Provide the (X, Y) coordinate of the cell's center where the given text is located.  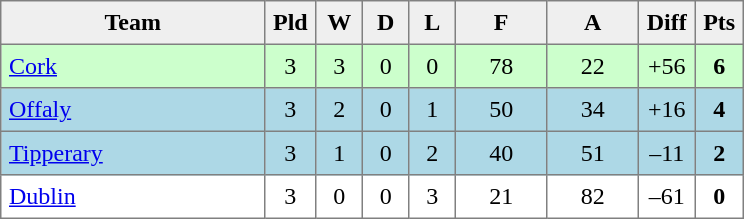
51 (593, 153)
–61 (666, 197)
W (339, 23)
D (385, 23)
4 (719, 110)
21 (501, 197)
Cork (133, 66)
Pts (719, 23)
F (501, 23)
50 (501, 110)
22 (593, 66)
82 (593, 197)
Dublin (133, 197)
Offaly (133, 110)
Diff (666, 23)
78 (501, 66)
34 (593, 110)
Tipperary (133, 153)
Team (133, 23)
Pld (290, 23)
+16 (666, 110)
40 (501, 153)
+56 (666, 66)
–11 (666, 153)
A (593, 23)
L (432, 23)
6 (719, 66)
